Find where the given text appears and provide that cell's center as [x, y] coordinate. 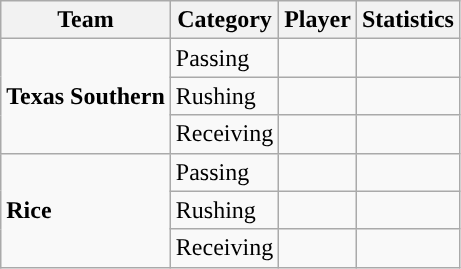
Texas Southern [86, 96]
Rice [86, 210]
Player [318, 20]
Statistics [408, 20]
Category [224, 20]
Team [86, 20]
